From the cell containing the given text, extract its center point as [X, Y] coordinate. 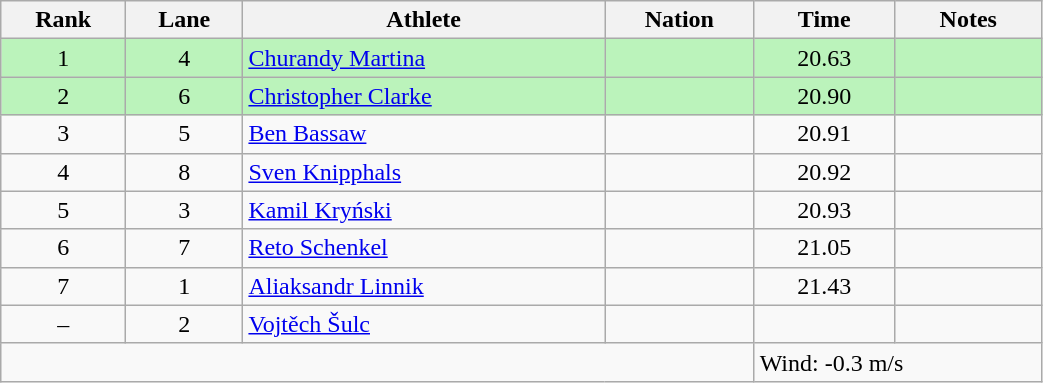
20.63 [824, 58]
Churandy Martina [424, 58]
20.93 [824, 210]
– [64, 324]
Rank [64, 20]
Lane [184, 20]
Notes [968, 20]
Athlete [424, 20]
Nation [679, 20]
20.91 [824, 134]
8 [184, 172]
Vojtěch Šulc [424, 324]
Reto Schenkel [424, 248]
Sven Knipphals [424, 172]
20.92 [824, 172]
21.05 [824, 248]
Christopher Clarke [424, 96]
Time [824, 20]
Aliaksandr Linnik [424, 286]
Ben Bassaw [424, 134]
20.90 [824, 96]
21.43 [824, 286]
Kamil Kryński [424, 210]
Wind: -0.3 m/s [898, 362]
